Output the (x, y) coordinate of the center of the cell containing the given text.  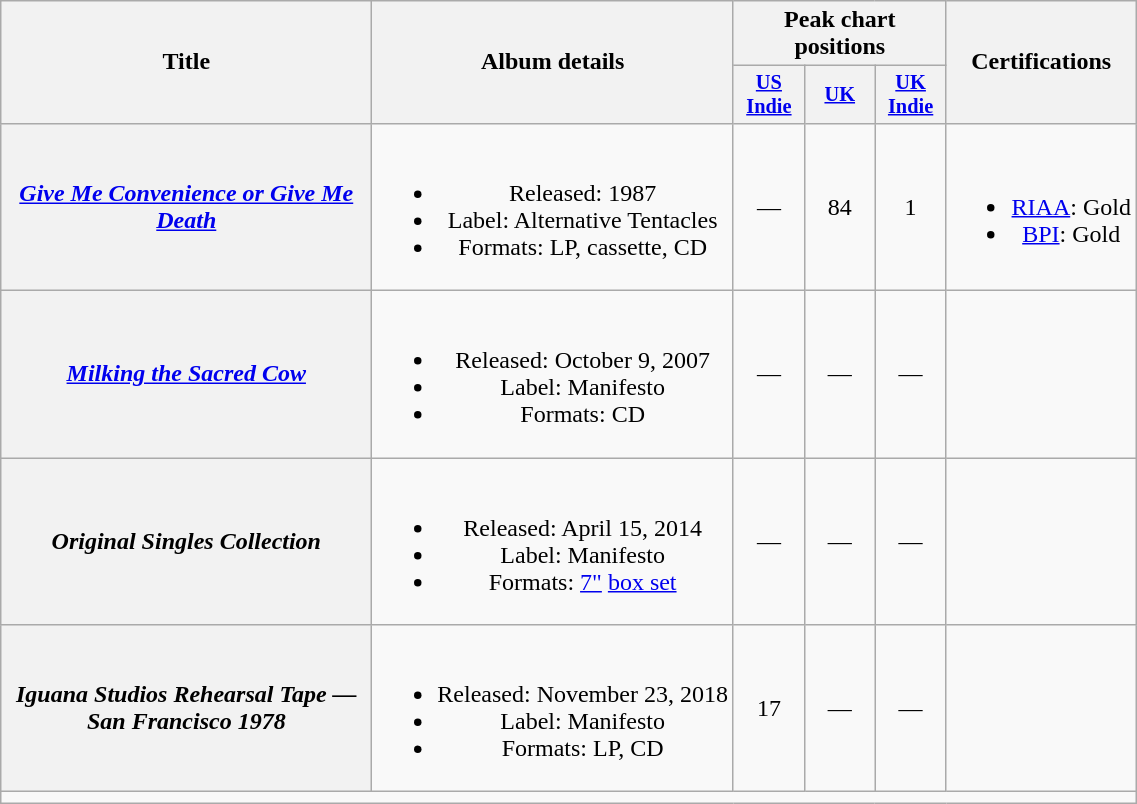
Milking the Sacred Cow (186, 374)
17 (768, 708)
RIAA: GoldBPI: Gold (1041, 206)
Peak chart positions (840, 34)
Released: November 23, 2018Label: ManifestoFormats: LP, CD (553, 708)
UK (840, 95)
USIndie (768, 95)
Certifications (1041, 62)
Title (186, 62)
UKIndie (910, 95)
Album details (553, 62)
84 (840, 206)
Released: October 9, 2007Label: ManifestoFormats: CD (553, 374)
Original Singles Collection (186, 542)
Iguana Studios Rehearsal Tape — San Francisco 1978 (186, 708)
1 (910, 206)
Give Me Convenience or Give Me Death (186, 206)
Released: April 15, 2014Label: ManifestoFormats: 7" box set (553, 542)
Released: 1987Label: Alternative TentaclesFormats: LP, cassette, CD (553, 206)
